Detect which cell encompasses the target text, then output its (x, y) center coordinate. 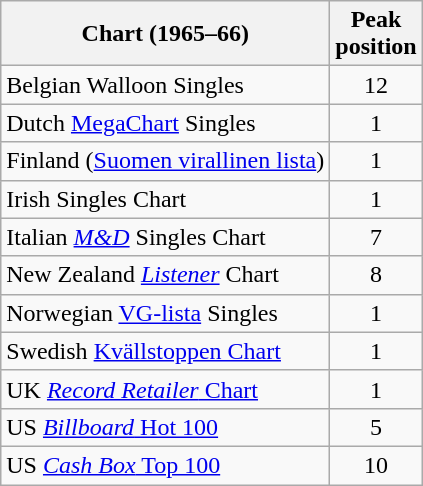
5 (376, 427)
Swedish Kvällstoppen Chart (166, 351)
Irish Singles Chart (166, 199)
Italian M&D Singles Chart (166, 237)
8 (376, 275)
New Zealand Listener Chart (166, 275)
Chart (1965–66) (166, 34)
10 (376, 465)
UK Record Retailer Chart (166, 389)
US Billboard Hot 100 (166, 427)
7 (376, 237)
Peakposition (376, 34)
Finland (Suomen virallinen lista) (166, 161)
12 (376, 85)
Belgian Walloon Singles (166, 85)
Dutch MegaChart Singles (166, 123)
Norwegian VG-lista Singles (166, 313)
US Cash Box Top 100 (166, 465)
